Detect which cell encompasses the target text, then output its [x, y] center coordinate. 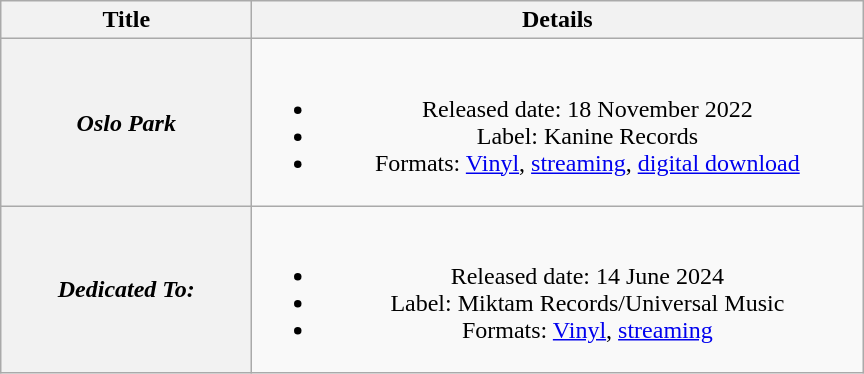
Released date: 14 June 2024Label: Miktam Records/Universal MusicFormats: Vinyl, streaming [558, 290]
Title [126, 20]
Details [558, 20]
Dedicated To: [126, 290]
Oslo Park [126, 122]
Released date: 18 November 2022Label: Kanine RecordsFormats: Vinyl, streaming, digital download [558, 122]
